From the cell containing the given text, extract its center point as (x, y) coordinate. 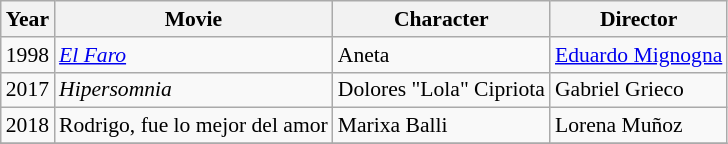
Marixa Balli (442, 126)
Gabriel Grieco (638, 90)
Aneta (442, 55)
2018 (28, 126)
Hipersomnia (194, 90)
Movie (194, 19)
Rodrigo, fue lo mejor del amor (194, 126)
2017 (28, 90)
Year (28, 19)
Character (442, 19)
El Faro (194, 55)
Dolores "Lola" Cipriota (442, 90)
1998 (28, 55)
Lorena Muñoz (638, 126)
Director (638, 19)
Eduardo Mignogna (638, 55)
